Search for the cell housing the specified text and yield its [X, Y] center coordinate. 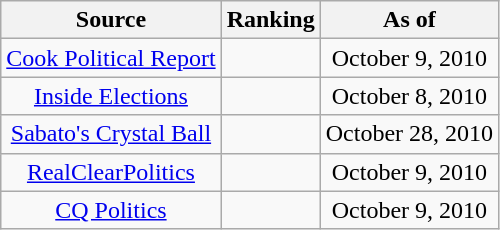
October 28, 2010 [409, 134]
Source [111, 20]
Ranking [270, 20]
RealClearPolitics [111, 172]
Inside Elections [111, 96]
Sabato's Crystal Ball [111, 134]
As of [409, 20]
Cook Political Report [111, 58]
October 8, 2010 [409, 96]
CQ Politics [111, 210]
